Identify which cell holds the provided text, then report its [X, Y] central coordinate. 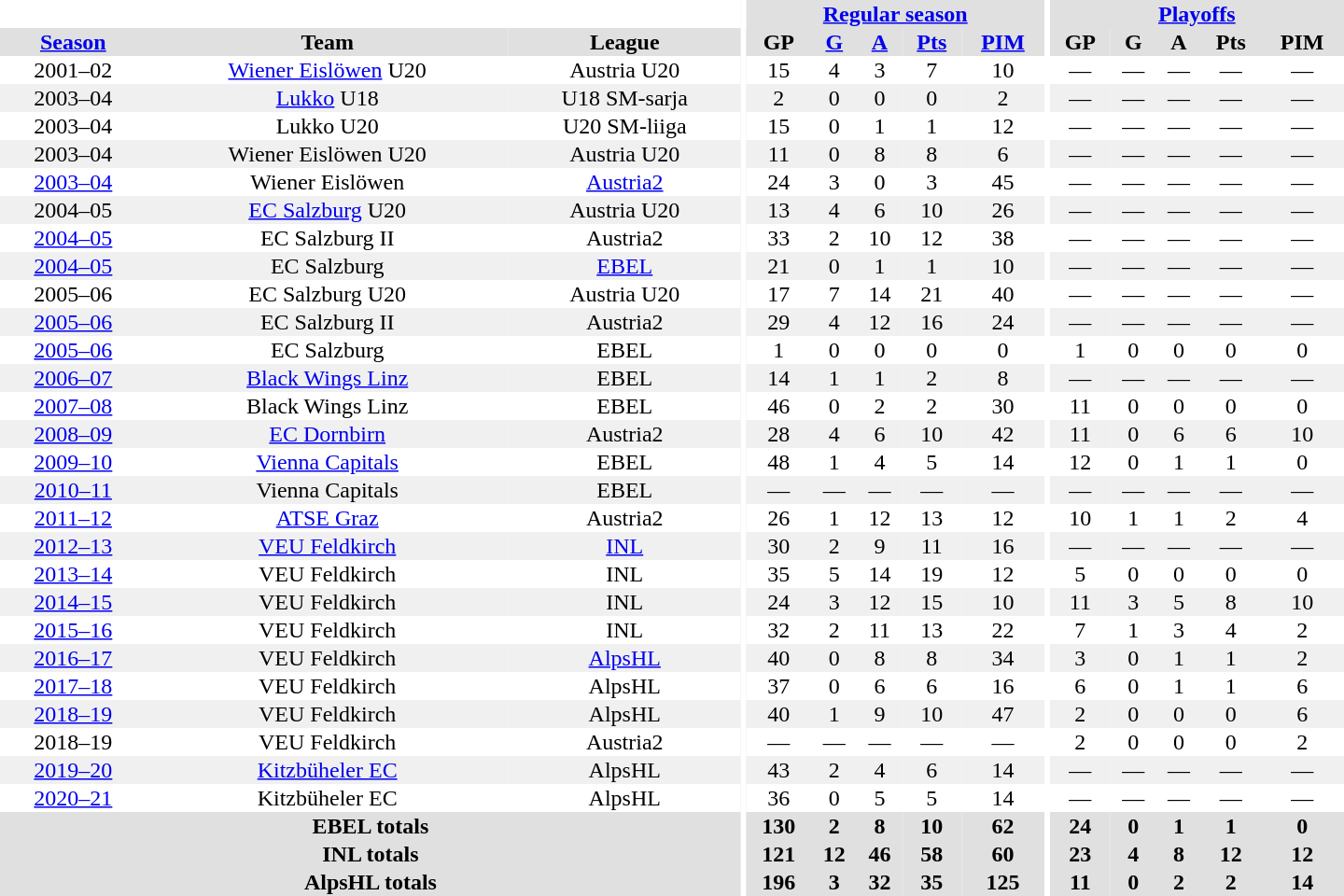
29 [778, 322]
2011–12 [73, 518]
19 [931, 574]
28 [778, 434]
58 [931, 854]
Wiener Eislöwen [328, 182]
36 [778, 798]
EBEL totals [371, 826]
League [625, 42]
2017–18 [73, 686]
2019–20 [73, 770]
EC Dornbirn [328, 434]
2013–14 [73, 574]
42 [1002, 434]
Lukko U20 [328, 126]
125 [1002, 882]
ATSE Graz [328, 518]
Team [328, 42]
45 [1002, 182]
2008–09 [73, 434]
121 [778, 854]
22 [1002, 630]
AlpsHL totals [371, 882]
37 [778, 686]
43 [778, 770]
Lukko U18 [328, 98]
130 [778, 826]
34 [1002, 658]
2001–02 [73, 70]
Playoffs [1197, 14]
2015–16 [73, 630]
2014–15 [73, 602]
2010–11 [73, 490]
INL totals [371, 854]
2016–17 [73, 658]
2007–08 [73, 406]
48 [778, 462]
2020–21 [73, 798]
2012–13 [73, 546]
38 [1002, 238]
23 [1081, 854]
2009–10 [73, 462]
Regular season [895, 14]
62 [1002, 826]
60 [1002, 854]
U20 SM-liiga [625, 126]
47 [1002, 714]
U18 SM-sarja [625, 98]
2006–07 [73, 378]
33 [778, 238]
196 [778, 882]
Season [73, 42]
17 [778, 294]
